Find where the given text appears and provide that cell's center as [X, Y] coordinate. 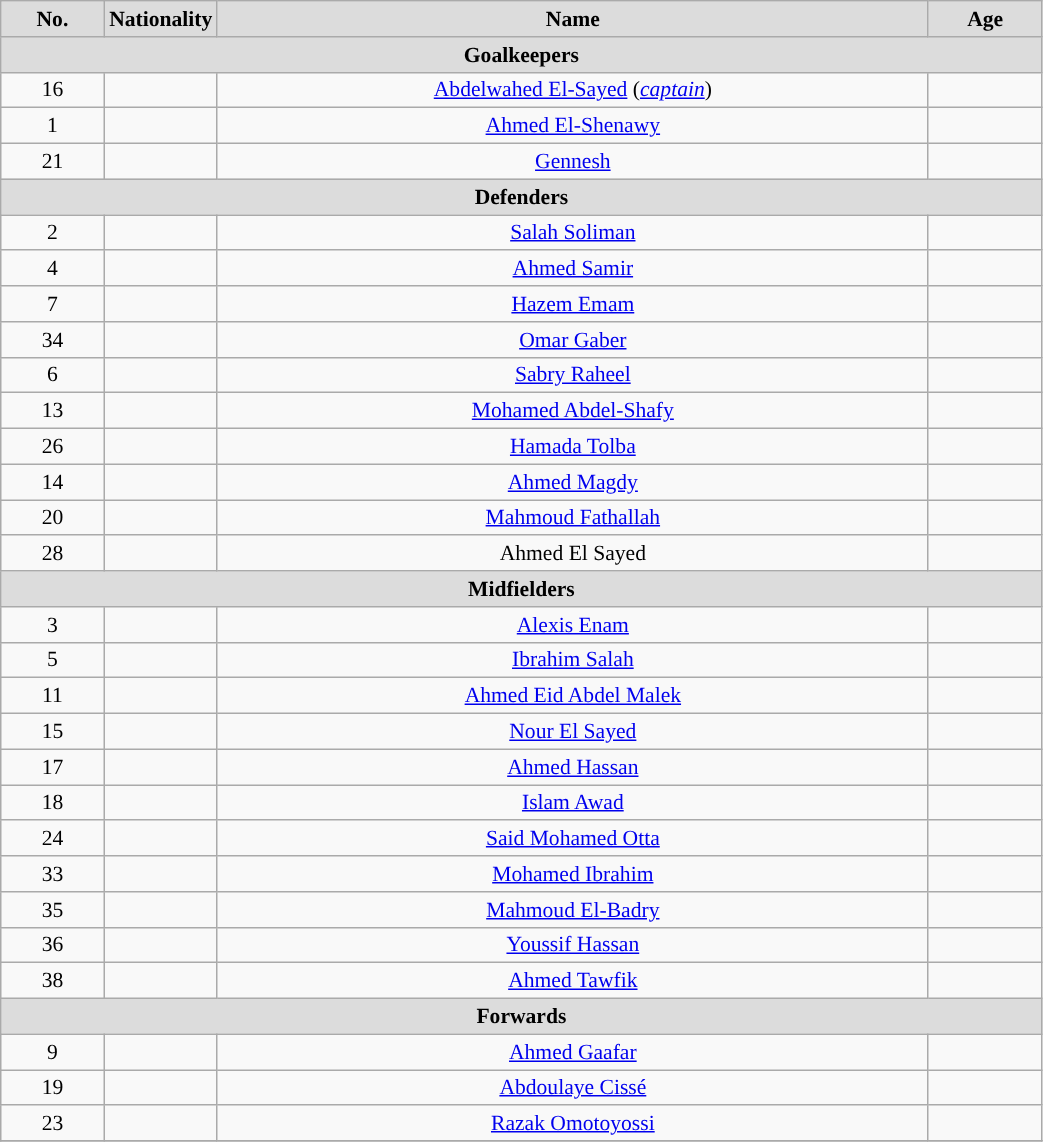
33 [52, 874]
4 [52, 269]
7 [52, 304]
20 [52, 518]
Mohamed Ibrahim [572, 874]
3 [52, 625]
Name [572, 19]
24 [52, 839]
Razak Omotoyossi [572, 1124]
Hazem Emam [572, 304]
Mohamed Abdel-Shafy [572, 411]
15 [52, 732]
28 [52, 554]
Ahmed Eid Abdel Malek [572, 696]
Goalkeepers [522, 55]
14 [52, 482]
34 [52, 340]
18 [52, 803]
Ahmed El Sayed [572, 554]
Ibrahim Salah [572, 660]
35 [52, 910]
Defenders [522, 197]
Salah Soliman [572, 233]
Ahmed Magdy [572, 482]
16 [52, 90]
Hamada Tolba [572, 447]
Forwards [522, 1017]
19 [52, 1088]
Omar Gaber [572, 340]
No. [52, 19]
23 [52, 1124]
Mahmoud El-Badry [572, 910]
6 [52, 375]
13 [52, 411]
36 [52, 945]
38 [52, 981]
Nour El Sayed [572, 732]
5 [52, 660]
Islam Awad [572, 803]
17 [52, 767]
Age [985, 19]
Ahmed Samir [572, 269]
Alexis Enam [572, 625]
Said Mohamed Otta [572, 839]
Youssif Hassan [572, 945]
Nationality [160, 19]
Abdelwahed El-Sayed (captain) [572, 90]
21 [52, 162]
9 [52, 1052]
Ahmed El-Shenawy [572, 126]
Sabry Raheel [572, 375]
Ahmed Gaafar [572, 1052]
1 [52, 126]
Ahmed Tawfik [572, 981]
26 [52, 447]
Mahmoud Fathallah [572, 518]
Abdoulaye Cissé [572, 1088]
Midfielders [522, 589]
Gennesh [572, 162]
2 [52, 233]
11 [52, 696]
Ahmed Hassan [572, 767]
